Extract the [x, y] coordinate from the center of the cell holding the provided text.  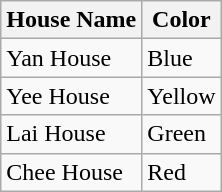
Yellow [182, 96]
Yee House [72, 96]
Yan House [72, 58]
Chee House [72, 172]
Red [182, 172]
House Name [72, 20]
Green [182, 134]
Color [182, 20]
Lai House [72, 134]
Blue [182, 58]
